Return [x, y] of the center of cell containing provided text 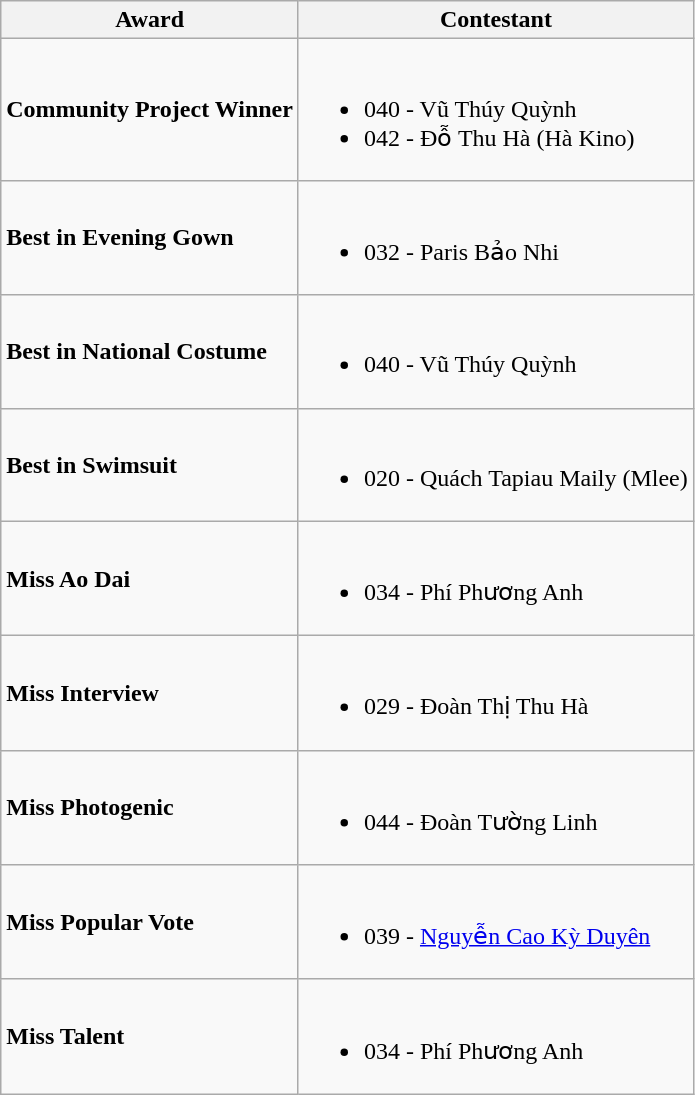
Award [150, 20]
Community Project Winner [150, 110]
040 - Vũ Thúy Quỳnh [496, 352]
032 - Paris Bảo Nhi [496, 238]
040 - Vũ Thúy Quỳnh042 - Đỗ Thu Hà (Hà Kino) [496, 110]
Best in Swimsuit [150, 464]
Miss Talent [150, 1036]
Best in National Costume [150, 352]
Miss Interview [150, 694]
Miss Popular Vote [150, 922]
029 - Đoàn Thị Thu Hà [496, 694]
Contestant [496, 20]
Miss Ao Dai [150, 578]
044 - Đoàn Tường Linh [496, 808]
020 - Quách Tapiau Maily (Mlee) [496, 464]
Miss Photogenic [150, 808]
Best in Evening Gown [150, 238]
039 - Nguyễn Cao Kỳ Duyên [496, 922]
